Capture the cell that displays the provided text and extract its [x, y] central coordinate. 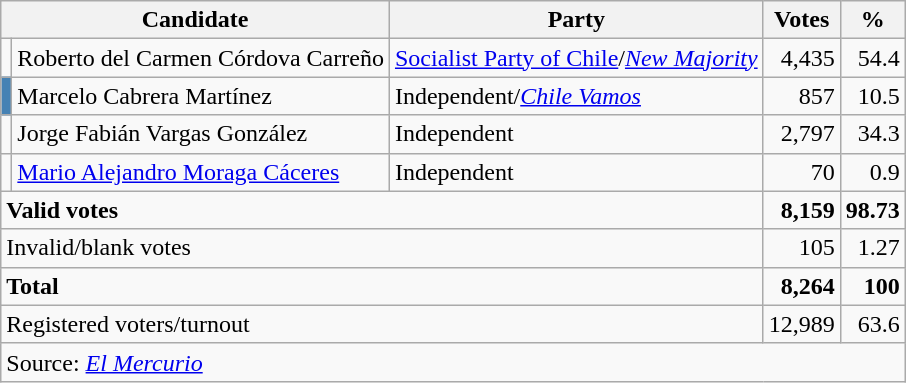
98.73 [872, 210]
Registered voters/turnout [382, 324]
% [872, 20]
857 [802, 96]
Roberto del Carmen Córdova Carreño [201, 58]
63.6 [872, 324]
4,435 [802, 58]
Party [576, 20]
1.27 [872, 248]
Jorge Fabián Vargas González [201, 134]
Marcelo Cabrera Martínez [201, 96]
10.5 [872, 96]
Independent/Chile Vamos [576, 96]
54.4 [872, 58]
Socialist Party of Chile/New Majority [576, 58]
2,797 [802, 134]
Votes [802, 20]
8,159 [802, 210]
12,989 [802, 324]
100 [872, 286]
Source: El Mercurio [454, 362]
34.3 [872, 134]
Invalid/blank votes [382, 248]
Valid votes [382, 210]
8,264 [802, 286]
0.9 [872, 172]
105 [802, 248]
Total [382, 286]
70 [802, 172]
Candidate [196, 20]
Mario Alejandro Moraga Cáceres [201, 172]
